Return [X, Y] of the center of cell containing provided text 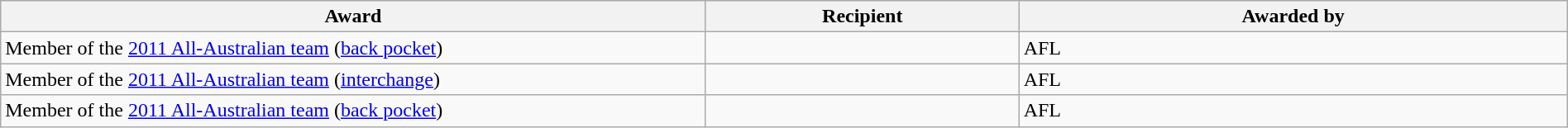
Award [354, 17]
Recipient [862, 17]
Awarded by [1293, 17]
Member of the 2011 All-Australian team (interchange) [354, 79]
